Capture the cell that displays the provided text and extract its [x, y] central coordinate. 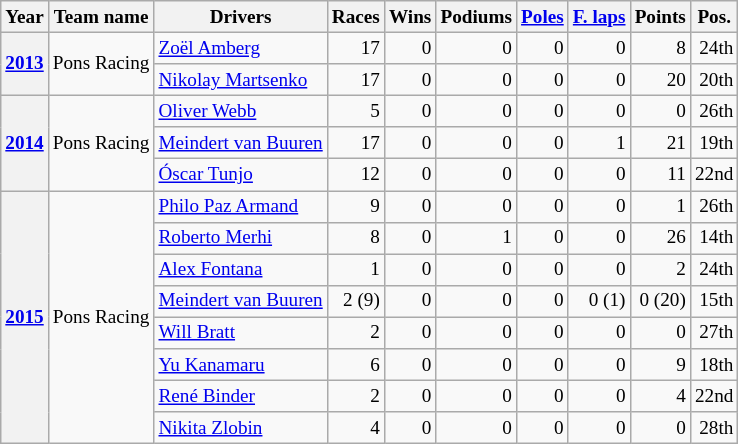
Zoël Amberg [240, 48]
28th [714, 428]
Poles [542, 17]
14th [714, 238]
Will Bratt [240, 333]
Year [25, 17]
Alex Fontana [240, 270]
Nikolay Martsenko [240, 80]
6 [356, 365]
Yu Kanamaru [240, 365]
21 [660, 143]
Drivers [240, 17]
Roberto Merhi [240, 238]
11 [660, 175]
5 [356, 111]
Philo Paz Armand [240, 206]
12 [356, 175]
0 (20) [660, 301]
Oliver Webb [240, 111]
2014 [25, 142]
Team name [101, 17]
2015 [25, 316]
19th [714, 143]
Pos. [714, 17]
15th [714, 301]
18th [714, 365]
2 (9) [356, 301]
F. laps [599, 17]
Points [660, 17]
26 [660, 238]
Nikita Zlobin [240, 428]
Podiums [476, 17]
20 [660, 80]
René Binder [240, 396]
27th [714, 333]
Wins [410, 17]
Races [356, 17]
20th [714, 80]
0 (1) [599, 301]
Óscar Tunjo [240, 175]
2013 [25, 64]
